Search for the cell housing the specified text and yield its [X, Y] center coordinate. 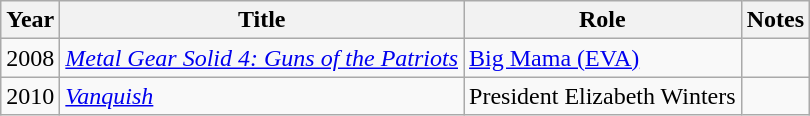
Vanquish [262, 96]
Title [262, 20]
Role [603, 20]
Year [30, 20]
President Elizabeth Winters [603, 96]
Notes [775, 20]
Metal Gear Solid 4: Guns of the Patriots [262, 58]
2008 [30, 58]
Big Mama (EVA) [603, 58]
2010 [30, 96]
